Find where the given text appears and provide that cell's center as (X, Y) coordinate. 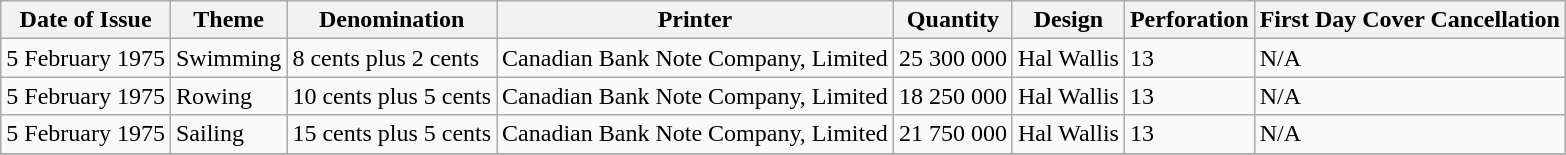
Theme (228, 20)
Denomination (392, 20)
8 cents plus 2 cents (392, 58)
15 cents plus 5 cents (392, 134)
Perforation (1189, 20)
Date of Issue (86, 20)
21 750 000 (952, 134)
Rowing (228, 96)
Printer (696, 20)
Design (1068, 20)
25 300 000 (952, 58)
Swimming (228, 58)
Sailing (228, 134)
First Day Cover Cancellation (1410, 20)
18 250 000 (952, 96)
Quantity (952, 20)
10 cents plus 5 cents (392, 96)
